Search for the cell housing the specified text and yield its (x, y) center coordinate. 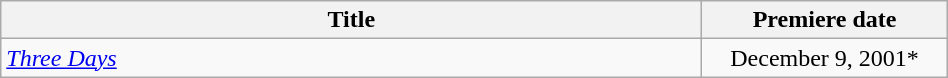
December 9, 2001* (824, 58)
Premiere date (824, 20)
Three Days (352, 58)
Title (352, 20)
